Scan for the cell matching the given text and deliver its (x, y) coordinate at center. 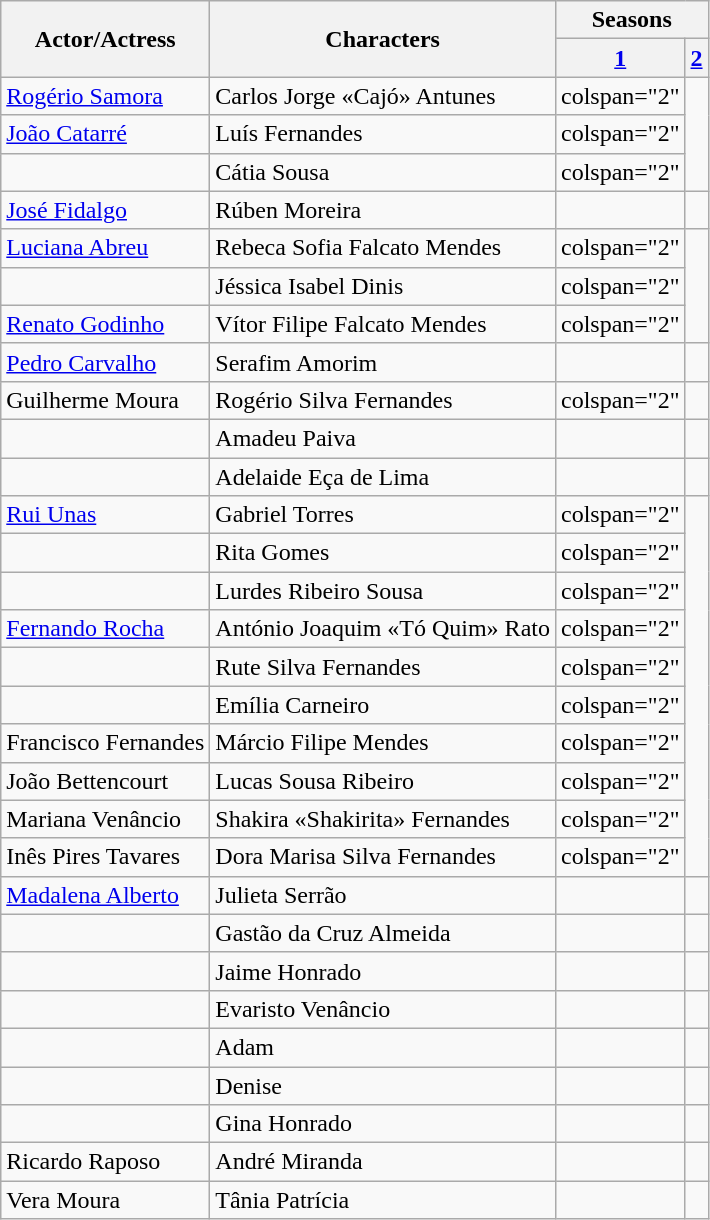
Serafim Amorim (383, 362)
Ricardo Raposo (106, 1162)
Seasons (632, 20)
Francisco Fernandes (106, 743)
Actor/Actress (106, 39)
Mariana Venâncio (106, 819)
Renato Godinho (106, 324)
Vera Moura (106, 1200)
Guilherme Moura (106, 400)
Julieta Serrão (383, 895)
Shakira «Shakirita» Fernandes (383, 819)
Tânia Patrícia (383, 1200)
Characters (383, 39)
Emília Carneiro (383, 705)
Rogério Samora (106, 96)
2 (696, 58)
Lucas Sousa Ribeiro (383, 781)
Fernando Rocha (106, 629)
Rute Silva Fernandes (383, 667)
Evaristo Venâncio (383, 1009)
Dora Marisa Silva Fernandes (383, 857)
Luciana Abreu (106, 248)
Gastão da Cruz Almeida (383, 933)
Carlos Jorge «Cajó» Antunes (383, 96)
Adam (383, 1047)
Rebeca Sofia Falcato Mendes (383, 248)
Gina Honrado (383, 1124)
1 (620, 58)
Pedro Carvalho (106, 362)
Jéssica Isabel Dinis (383, 286)
Márcio Filipe Mendes (383, 743)
Jaime Honrado (383, 971)
Luís Fernandes (383, 134)
António Joaquim «Tó Quim» Rato (383, 629)
Denise (383, 1085)
Lurdes Ribeiro Sousa (383, 591)
André Miranda (383, 1162)
Rita Gomes (383, 553)
Cátia Sousa (383, 172)
João Bettencourt (106, 781)
Adelaide Eça de Lima (383, 477)
José Fidalgo (106, 210)
Madalena Alberto (106, 895)
João Catarré (106, 134)
Inês Pires Tavares (106, 857)
Gabriel Torres (383, 515)
Amadeu Paiva (383, 438)
Rogério Silva Fernandes (383, 400)
Rúben Moreira (383, 210)
Rui Unas (106, 515)
Vítor Filipe Falcato Mendes (383, 324)
